Identify which cell holds the provided text, then report its (X, Y) central coordinate. 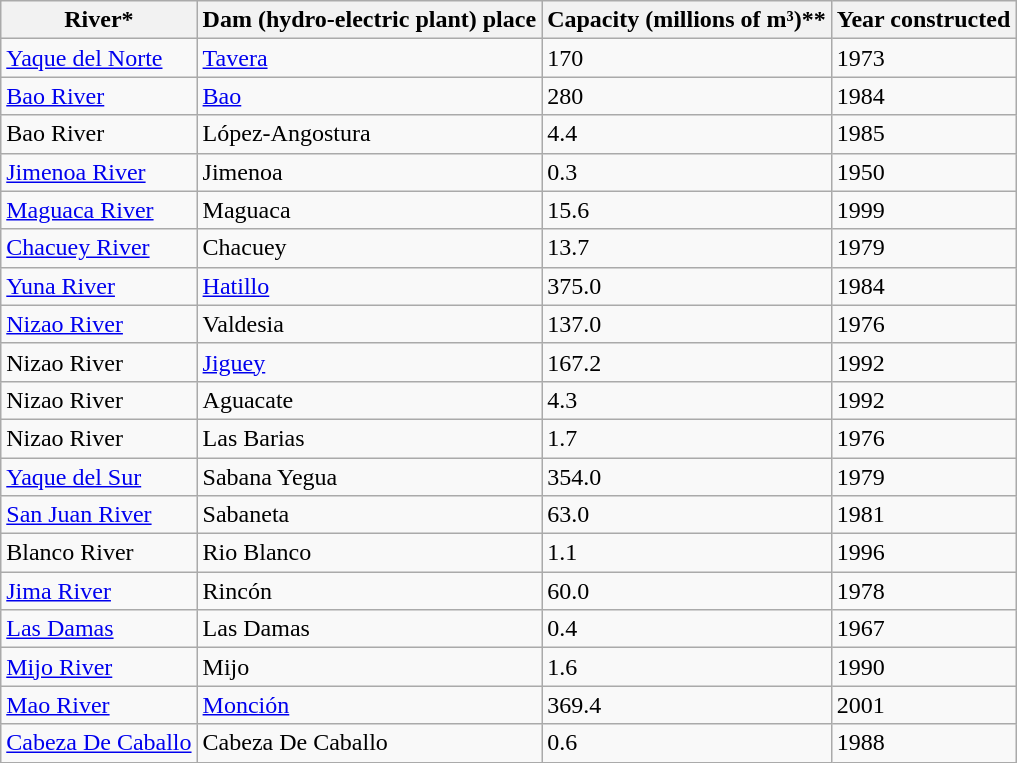
Rincón (370, 591)
Tavera (370, 58)
Chacuey River (99, 248)
4.4 (687, 134)
63.0 (687, 515)
Jimenoa River (99, 172)
Rio Blanco (370, 553)
Chacuey (370, 248)
170 (687, 58)
Mao River (99, 705)
167.2 (687, 362)
1967 (924, 629)
1973 (924, 58)
1.1 (687, 553)
Sabana Yegua (370, 477)
Maguaca River (99, 210)
1996 (924, 553)
4.3 (687, 400)
369.4 (687, 705)
Monción (370, 705)
Yaque del Norte (99, 58)
Year constructed (924, 20)
Yaque del Sur (99, 477)
Blanco River (99, 553)
Hatillo (370, 286)
River* (99, 20)
Bao (370, 96)
1950 (924, 172)
San Juan River (99, 515)
Jiguey (370, 362)
1.6 (687, 667)
Jimenoa (370, 172)
1981 (924, 515)
Las Barias (370, 438)
375.0 (687, 286)
2001 (924, 705)
Jima River (99, 591)
López-Angostura (370, 134)
Dam (hydro-electric plant) place (370, 20)
Maguaca (370, 210)
1985 (924, 134)
Sabaneta (370, 515)
1.7 (687, 438)
280 (687, 96)
0.6 (687, 743)
1999 (924, 210)
15.6 (687, 210)
Capacity (millions of m³)** (687, 20)
13.7 (687, 248)
60.0 (687, 591)
0.3 (687, 172)
1978 (924, 591)
Mijo River (99, 667)
0.4 (687, 629)
Mijo (370, 667)
137.0 (687, 324)
1988 (924, 743)
1990 (924, 667)
Yuna River (99, 286)
354.0 (687, 477)
Valdesia (370, 324)
Aguacate (370, 400)
